Find where the given text appears and provide that cell's center as (x, y) coordinate. 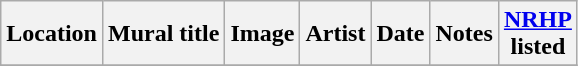
Image (262, 34)
NRHPlisted (538, 34)
Mural title (163, 34)
Date (400, 34)
Location (52, 34)
Notes (464, 34)
Artist (336, 34)
